Provide the (X, Y) coordinate of the cell's center where the given text is located.  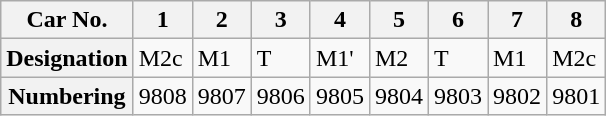
9807 (222, 96)
9806 (280, 96)
9803 (458, 96)
7 (518, 20)
3 (280, 20)
9801 (576, 96)
2 (222, 20)
4 (340, 20)
Numbering (67, 96)
M1' (340, 58)
1 (162, 20)
5 (398, 20)
6 (458, 20)
Designation (67, 58)
Car No. (67, 20)
9808 (162, 96)
9805 (340, 96)
9802 (518, 96)
8 (576, 20)
M2 (398, 58)
9804 (398, 96)
